Determine the [X, Y] coordinate at the center of the cell enclosing the given text.  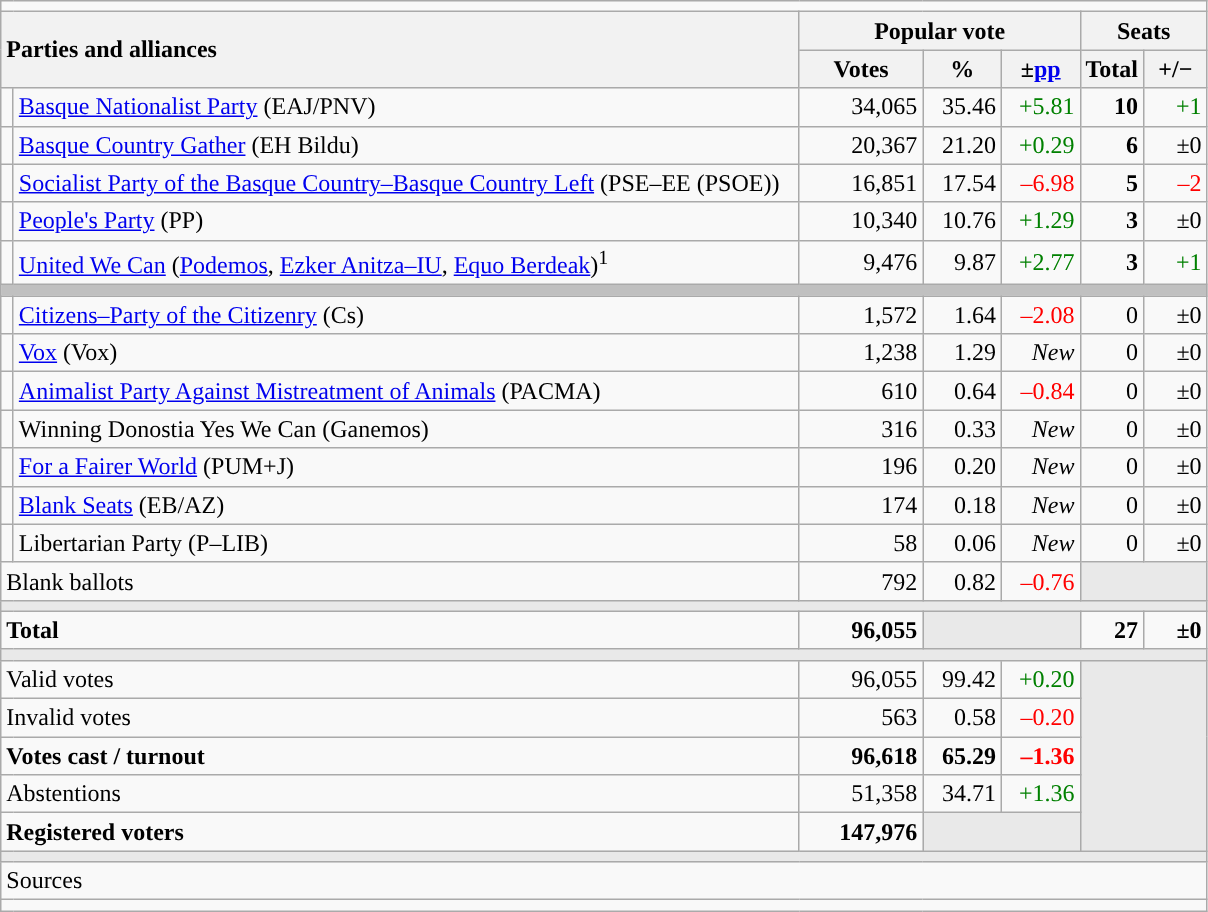
Sources [604, 881]
35.46 [962, 107]
+0.20 [1040, 679]
34,065 [861, 107]
10.76 [962, 221]
0.20 [962, 467]
Invalid votes [400, 718]
1,572 [861, 315]
6 [1112, 145]
Basque Country Gather (EH Bildu) [406, 145]
–1.36 [1040, 756]
0.82 [962, 581]
Socialist Party of the Basque Country–Basque Country Left (PSE–EE (PSOE)) [406, 183]
563 [861, 718]
34.71 [962, 794]
+1.29 [1040, 221]
Popular vote [940, 31]
10 [1112, 107]
+0.29 [1040, 145]
9,476 [861, 262]
–0.84 [1040, 391]
0.18 [962, 505]
% [962, 69]
United We Can (Podemos, Ezker Anitza–IU, Equo Berdeak)1 [406, 262]
–2.08 [1040, 315]
–0.76 [1040, 581]
Parties and alliances [400, 50]
610 [861, 391]
1.64 [962, 315]
0.33 [962, 429]
Vox (Vox) [406, 353]
0.58 [962, 718]
Winning Donostia Yes We Can (Ganemos) [406, 429]
Votes [861, 69]
27 [1112, 630]
1.29 [962, 353]
0.06 [962, 543]
5 [1112, 183]
9.87 [962, 262]
1,238 [861, 353]
174 [861, 505]
65.29 [962, 756]
Registered voters [400, 832]
10,340 [861, 221]
+2.77 [1040, 262]
Citizens–Party of the Citizenry (Cs) [406, 315]
±pp [1040, 69]
Abstentions [400, 794]
196 [861, 467]
Valid votes [400, 679]
16,851 [861, 183]
–0.20 [1040, 718]
Libertarian Party (P–LIB) [406, 543]
96,618 [861, 756]
20,367 [861, 145]
316 [861, 429]
Animalist Party Against Mistreatment of Animals (PACMA) [406, 391]
Basque Nationalist Party (EAJ/PNV) [406, 107]
–2 [1176, 183]
792 [861, 581]
Seats [1144, 31]
People's Party (PP) [406, 221]
51,358 [861, 794]
+/− [1176, 69]
99.42 [962, 679]
58 [861, 543]
+5.81 [1040, 107]
Blank Seats (EB/AZ) [406, 505]
Blank ballots [400, 581]
–6.98 [1040, 183]
+1.36 [1040, 794]
147,976 [861, 832]
For a Fairer World (PUM+J) [406, 467]
17.54 [962, 183]
Votes cast / turnout [400, 756]
21.20 [962, 145]
0.64 [962, 391]
